Return the (x, y) coordinate for the center point of the cell that contains the specified text.  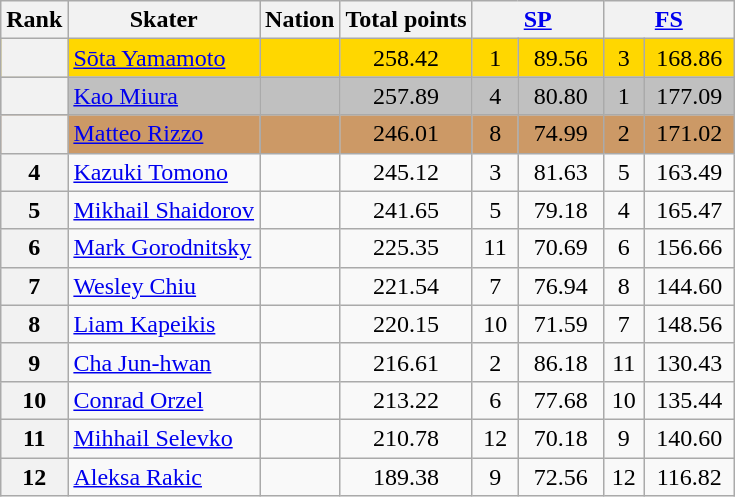
76.94 (560, 286)
Total points (406, 20)
210.78 (406, 438)
241.65 (406, 210)
245.12 (406, 172)
Matteo Rizzo (164, 134)
Mikhail Shaidorov (164, 210)
Nation (300, 20)
130.43 (689, 362)
70.18 (560, 438)
74.99 (560, 134)
Wesley Chiu (164, 286)
258.42 (406, 58)
Sōta Yamamoto (164, 58)
Kazuki Tomono (164, 172)
225.35 (406, 248)
135.44 (689, 400)
71.59 (560, 324)
168.86 (689, 58)
144.60 (689, 286)
177.09 (689, 96)
246.01 (406, 134)
163.49 (689, 172)
81.63 (560, 172)
148.56 (689, 324)
Skater (164, 20)
165.47 (689, 210)
86.18 (560, 362)
70.69 (560, 248)
189.38 (406, 477)
Mihhail Selevko (164, 438)
221.54 (406, 286)
Cha Jun-hwan (164, 362)
Liam Kapeikis (164, 324)
213.22 (406, 400)
Aleksa Rakic (164, 477)
216.61 (406, 362)
257.89 (406, 96)
72.56 (560, 477)
80.80 (560, 96)
SP (538, 20)
140.60 (689, 438)
Rank (34, 20)
Kao Miura (164, 96)
220.15 (406, 324)
Mark Gorodnitsky (164, 248)
116.82 (689, 477)
FS (668, 20)
77.68 (560, 400)
156.66 (689, 248)
171.02 (689, 134)
89.56 (560, 58)
Conrad Orzel (164, 400)
79.18 (560, 210)
